Capture the cell that displays the provided text and extract its [x, y] central coordinate. 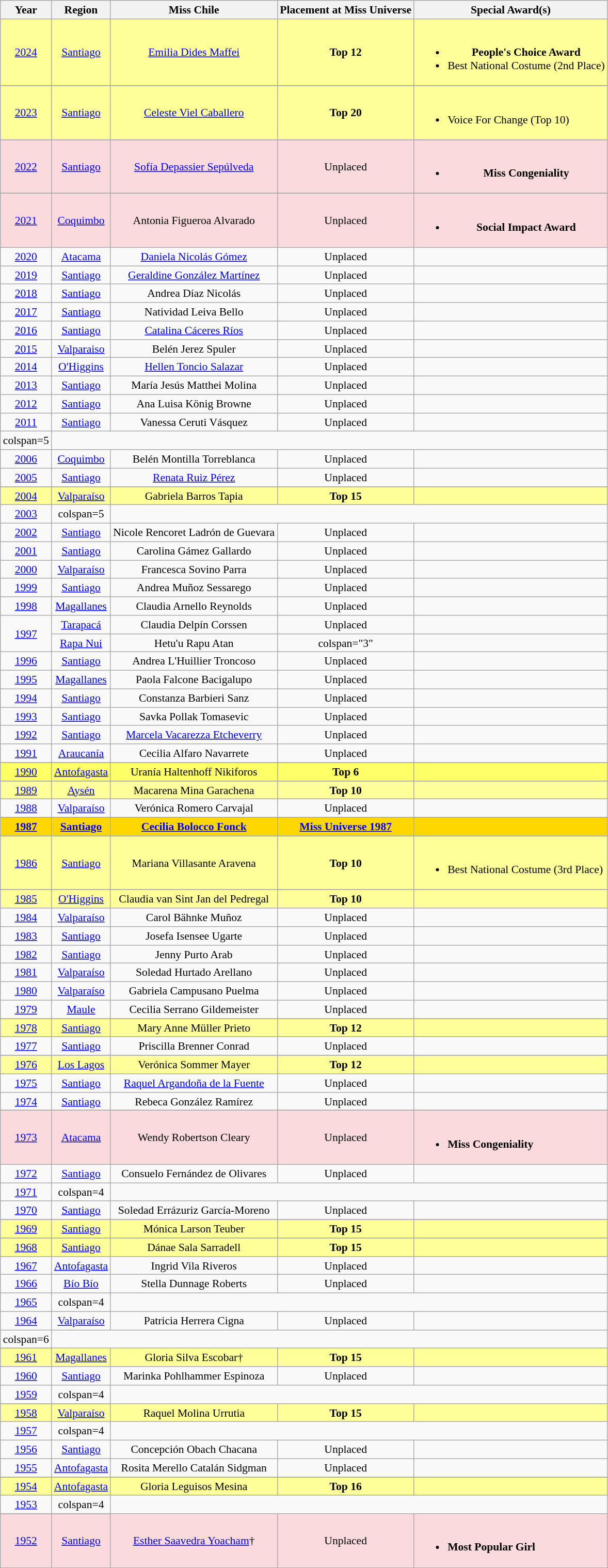
1996 [26, 661]
1957 [26, 1431]
2003 [26, 514]
Mariana Villasante Aravena [194, 863]
1977 [26, 1047]
1998 [26, 606]
Voice For Change (Top 10) [511, 113]
Top 20 [346, 113]
1970 [26, 1211]
Paola Falcone Bacigalupo [194, 680]
1952 [26, 1541]
Ana Luisa König Browne [194, 404]
1982 [26, 955]
1964 [26, 1321]
Concepción Obach Chacana [194, 1450]
Verónica Romero Carvajal [194, 809]
Top 6 [346, 772]
Antonia Figueroa Alvarado [194, 220]
2002 [26, 533]
Hetu'u Rapu Atan [194, 643]
Raquel Argandoña de la Fuente [194, 1083]
1961 [26, 1358]
Andrea L'Huillier Troncoso [194, 661]
Ingrid Vila Riveros [194, 1266]
Social Impact Award [511, 220]
1956 [26, 1450]
2011 [26, 422]
Top 16 [346, 1486]
Priscilla Brenner Conrad [194, 1047]
1972 [26, 1174]
Verónica Sommer Mayer [194, 1065]
1985 [26, 899]
Uranía Haltenhoff Nikiforos [194, 772]
Jenny Purto Arab [194, 955]
1953 [26, 1505]
1989 [26, 790]
1986 [26, 863]
1960 [26, 1376]
Carol Bähnke Muñoz [194, 917]
1981 [26, 973]
2018 [26, 294]
1988 [26, 809]
1983 [26, 936]
Tarapacá [81, 625]
1978 [26, 1028]
Maule [81, 1010]
Claudia van Sint Jan del Pedregal [194, 899]
Soledad Hurtado Arellano [194, 973]
Year [26, 10]
1980 [26, 991]
Marinka Pohlhammer Espinoza [194, 1376]
Marcela Vacarezza Etcheverry [194, 735]
Andrea Díaz Nicolás [194, 294]
1968 [26, 1247]
2023 [26, 113]
Placement at Miss Universe [346, 10]
Mary Anne Müller Prieto [194, 1028]
2005 [26, 478]
2015 [26, 349]
2019 [26, 275]
2021 [26, 220]
Bío Bío [81, 1284]
1990 [26, 772]
Daniela Nicolás Gómez [194, 257]
Special Award(s) [511, 10]
Vanessa Ceruti Vásquez [194, 422]
Rebeca González Ramírez [194, 1102]
Geraldine González Martínez [194, 275]
María Jesús Matthei Molina [194, 386]
Claudia Delpín Corssen [194, 625]
1958 [26, 1413]
2000 [26, 569]
1969 [26, 1229]
1992 [26, 735]
Renata Ruiz Pérez [194, 478]
Rapa Nui [81, 643]
colspan="3" [346, 643]
1971 [26, 1192]
Francesca Sovino Parra [194, 569]
1973 [26, 1137]
1979 [26, 1010]
colspan=6 [26, 1339]
2022 [26, 167]
Nicole Rencoret Ladrón de Guevara [194, 533]
2020 [26, 257]
2004 [26, 496]
Constanza Barbieri Sanz [194, 698]
Gabriela Barros Tapia [194, 496]
Dánae Sala Sarradell [194, 1247]
1984 [26, 917]
Region [81, 10]
2024 [26, 53]
Mónica Larson Teuber [194, 1229]
1965 [26, 1303]
1974 [26, 1102]
Patricia Herrera Cigna [194, 1321]
Emilia Dides Maffei [194, 53]
1987 [26, 827]
1959 [26, 1395]
Savka Pollak Tomasevic [194, 717]
1976 [26, 1065]
Josefa Isensee Ugarte [194, 936]
Raquel Molina Urrutia [194, 1413]
Stella Dunnage Roberts [194, 1284]
Wendy Robertson Cleary [194, 1137]
Gloria Silva Escobar† [194, 1358]
Miss Chile [194, 10]
2006 [26, 459]
Esther Saavedra Yoacham† [194, 1541]
Sofía Depassier Sepúlveda [194, 167]
2017 [26, 312]
1997 [26, 634]
Gabriela Campusano Puelma [194, 991]
People's Choice AwardBest National Costume (2nd Place) [511, 53]
1975 [26, 1083]
Natividad Leiva Bello [194, 312]
Best National Costume (3rd Place) [511, 863]
2016 [26, 330]
Cecilia Bolocco Fonck [194, 827]
Consuelo Fernández de Olivares [194, 1174]
Valparaiso [81, 349]
1994 [26, 698]
2001 [26, 551]
Hellen Toncio Salazar [194, 367]
1955 [26, 1468]
Miss Universe 1987 [346, 827]
Cecilia Serrano Gildemeister [194, 1010]
Catalina Cáceres Ríos [194, 330]
Gloria Leguisos Mesina [194, 1486]
1991 [26, 753]
Rosita Merello Catalán Sidgman [194, 1468]
1954 [26, 1486]
Los Lagos [81, 1065]
Most Popular Girl [511, 1541]
Celeste Viel Caballero [194, 113]
2014 [26, 367]
Soledad Errázuriz García-Moreno [194, 1211]
Belén Jerez Spuler [194, 349]
2012 [26, 404]
1967 [26, 1266]
Andrea Muñoz Sessarego [194, 588]
Araucanía [81, 753]
Aysén [81, 790]
1999 [26, 588]
Macarena Mina Garachena [194, 790]
Claudia Arnello Reynolds [194, 606]
1995 [26, 680]
Belén Montilla Torreblanca [194, 459]
1966 [26, 1284]
Carolina Gámez Gallardo [194, 551]
Cecilia Alfaro Navarrete [194, 753]
1993 [26, 717]
2013 [26, 386]
